Identify which cell holds the provided text, then report its (X, Y) central coordinate. 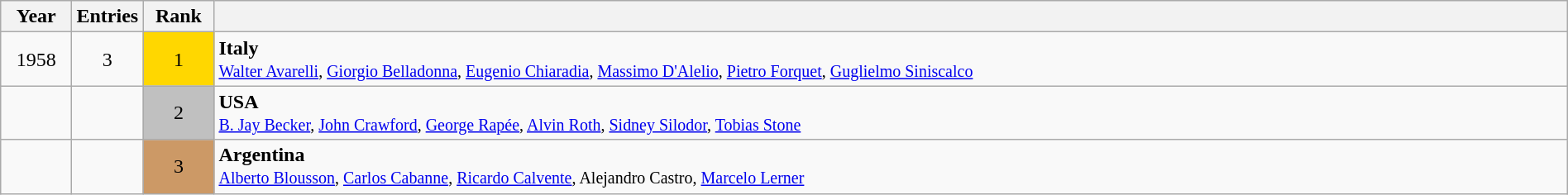
ArgentinaAlberto Blousson, Carlos Cabanne, Ricardo Calvente, Alejandro Castro, Marcelo Lerner (891, 167)
1958 (36, 59)
Entries (108, 17)
Year (36, 17)
2 (179, 112)
USAB. Jay Becker, John Crawford, George Rapée, Alvin Roth, Sidney Silodor, Tobias Stone (891, 112)
Rank (179, 17)
ItalyWalter Avarelli, Giorgio Belladonna, Eugenio Chiaradia, Massimo D'Alelio, Pietro Forquet, Guglielmo Siniscalco (891, 59)
1 (179, 59)
